Scan for the cell matching the given text and deliver its [X, Y] coordinate at center. 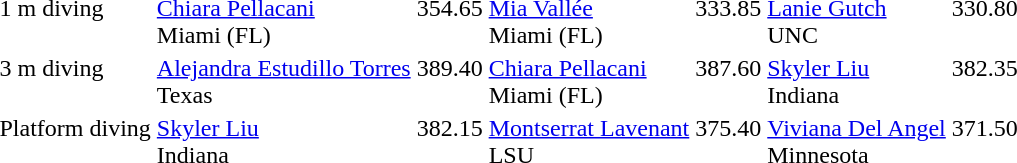
389.40 [450, 82]
Alejandra Estudillo Torres Texas [284, 82]
Chiara Pellacani Miami (FL) [589, 82]
Skyler Liu Indiana [857, 82]
387.60 [728, 82]
